Pinpoint the cell where the given text exists, returning its [X, Y] midpoint coordinate. 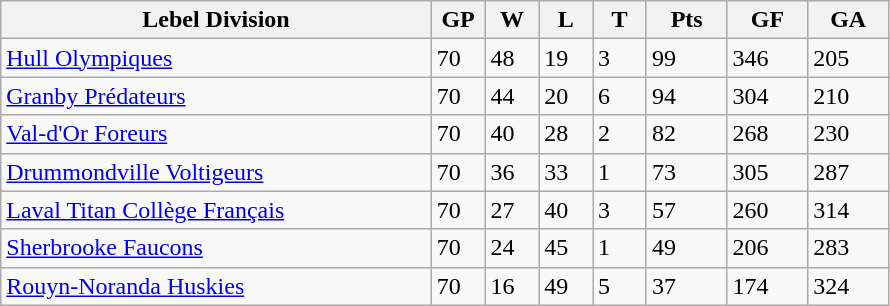
Laval Titan Collège Français [216, 210]
45 [566, 248]
Pts [686, 20]
16 [512, 286]
206 [768, 248]
283 [848, 248]
73 [686, 172]
230 [848, 134]
33 [566, 172]
Val-d'Or Foreurs [216, 134]
99 [686, 58]
Granby Prédateurs [216, 96]
GP [458, 20]
174 [768, 286]
Hull Olympiques [216, 58]
94 [686, 96]
GF [768, 20]
24 [512, 248]
Rouyn-Noranda Huskies [216, 286]
210 [848, 96]
260 [768, 210]
304 [768, 96]
44 [512, 96]
6 [620, 96]
82 [686, 134]
57 [686, 210]
268 [768, 134]
346 [768, 58]
GA [848, 20]
27 [512, 210]
287 [848, 172]
W [512, 20]
37 [686, 286]
Drummondville Voltigeurs [216, 172]
205 [848, 58]
Lebel Division [216, 20]
2 [620, 134]
305 [768, 172]
314 [848, 210]
20 [566, 96]
L [566, 20]
T [620, 20]
28 [566, 134]
Sherbrooke Faucons [216, 248]
36 [512, 172]
5 [620, 286]
48 [512, 58]
324 [848, 286]
19 [566, 58]
